Pinpoint the cell where the given text exists, returning its [X, Y] midpoint coordinate. 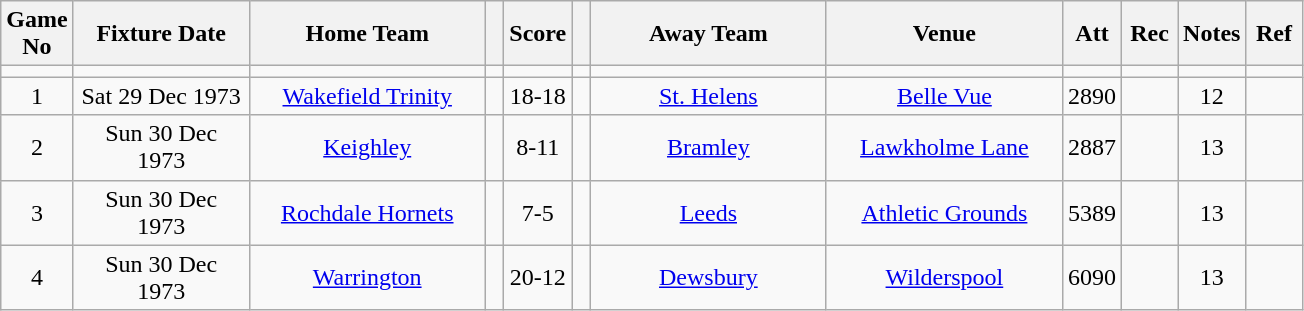
Athletic Grounds [944, 212]
Leeds [708, 212]
2 [37, 148]
Home Team [367, 34]
1 [37, 96]
Wilderspool [944, 278]
St. Helens [708, 96]
Belle Vue [944, 96]
Notes [1212, 34]
Bramley [708, 148]
Att [1092, 34]
18-18 [538, 96]
8-11 [538, 148]
Fixture Date [161, 34]
Rec [1150, 34]
Warrington [367, 278]
2887 [1092, 148]
12 [1212, 96]
Sat 29 Dec 1973 [161, 96]
Dewsbury [708, 278]
4 [37, 278]
Ref [1274, 34]
5389 [1092, 212]
Wakefield Trinity [367, 96]
Rochdale Hornets [367, 212]
Keighley [367, 148]
20-12 [538, 278]
3 [37, 212]
Away Team [708, 34]
6090 [1092, 278]
Venue [944, 34]
7-5 [538, 212]
Score [538, 34]
2890 [1092, 96]
Game No [37, 34]
Lawkholme Lane [944, 148]
